Identify which cell holds the provided text, then report its [X, Y] central coordinate. 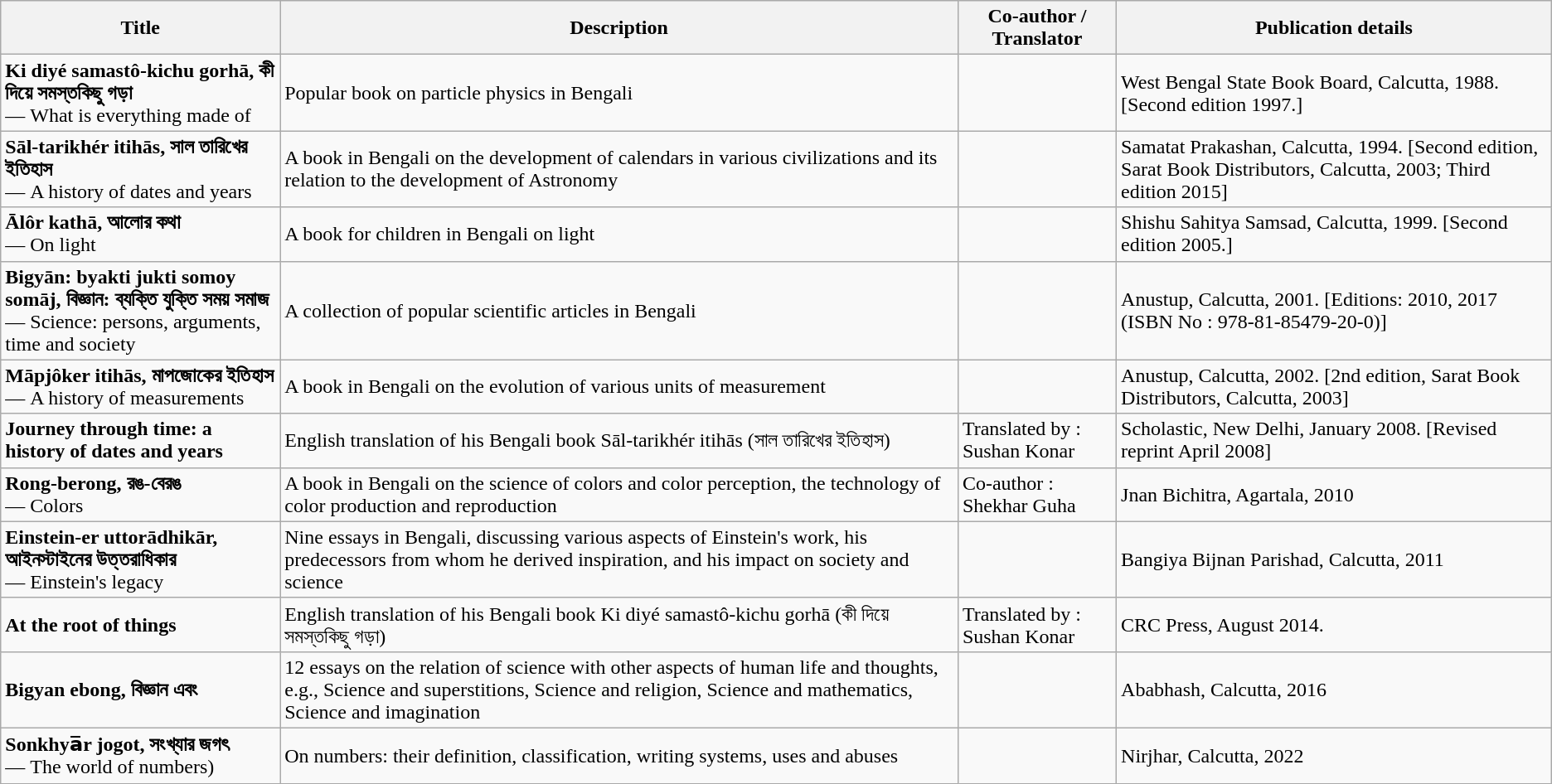
Publication details [1335, 28]
Sonkhya̅r jogot, সংখ্যার জগৎ— The world of numbers) [141, 756]
Ki diyé samastô-kichu gorhā, কী দিয়ে সমস্তকিছু গড়া— What is everything made of [141, 93]
English translation of his Bengali book Sāl-tarikhér itihās (সাল তারিখের ইতিহাস) [619, 441]
Ālôr kathā, আলোর কথা — On light [141, 234]
Co-author : Shekhar Guha [1036, 494]
Popular book on particle physics in Bengali [619, 93]
Shishu Sahitya Samsad, Calcutta, 1999. [Second edition 2005.] [1335, 234]
Einstein-er uttorādhikār, আইনস্টাইনের উত্তরাধিকার— Einstein's legacy [141, 559]
Anustup, Calcutta, 2001. [Editions: 2010, 2017 (ISBN No : 978-81-85479-20-0)] [1335, 310]
Journey through time: a history of dates and years [141, 441]
Bangiya Bijnan Parishad, Calcutta, 2011 [1335, 559]
On numbers: their definition, classification, writing systems, uses and abuses [619, 756]
English translation of his Bengali book Ki diyé samastô-kichu gorhā (কী দিয়ে সমস্তকিছু গড়া) [619, 625]
A book in Bengali on the evolution of various units of measurement [619, 386]
Co-author / Translator [1036, 28]
CRC Press, August 2014. [1335, 625]
Nirjhar, Calcutta, 2022 [1335, 756]
Anustup, Calcutta, 2002. [2nd edition, Sarat Book Distributors, Calcutta, 2003] [1335, 386]
Ababhash, Calcutta, 2016 [1335, 690]
West Bengal State Book Board, Calcutta, 1988. [Second edition 1997.] [1335, 93]
Sāl-tarikhér itihās, সাল তারিখের ইতিহাস — A history of dates and years [141, 169]
At the root of things [141, 625]
A book in Bengali on the science of colors and color perception, the technology of color production and reproduction [619, 494]
Title [141, 28]
A book in Bengali on the development of calendars in various civilizations and its relation to the development of Astronomy [619, 169]
Samatat Prakashan, Calcutta, 1994. [Second edition, Sarat Book Distributors, Calcutta, 2003; Third edition 2015] [1335, 169]
Rong-berong, রঙ-বেরঙ— Colors [141, 494]
Scholastic, New Delhi, January 2008. [Revised reprint April 2008] [1335, 441]
Bigyān: byakti jukti somoy somāj, বিজ্ঞান: ব্যক্তি যুক্তি সময় সমাজ— Science: persons, arguments, time and society [141, 310]
A book for children in Bengali on light [619, 234]
Bigyan ebong, বিজ্ঞান এবং [141, 690]
Jnan Bichitra, Agartala, 2010 [1335, 494]
A collection of popular scientific articles in Bengali [619, 310]
Māpjôker itihās, মাপজোকের ইতিহাস— A history of measurements [141, 386]
Description [619, 28]
